Determine the (X, Y) coordinate at the center of the cell enclosing the given text.  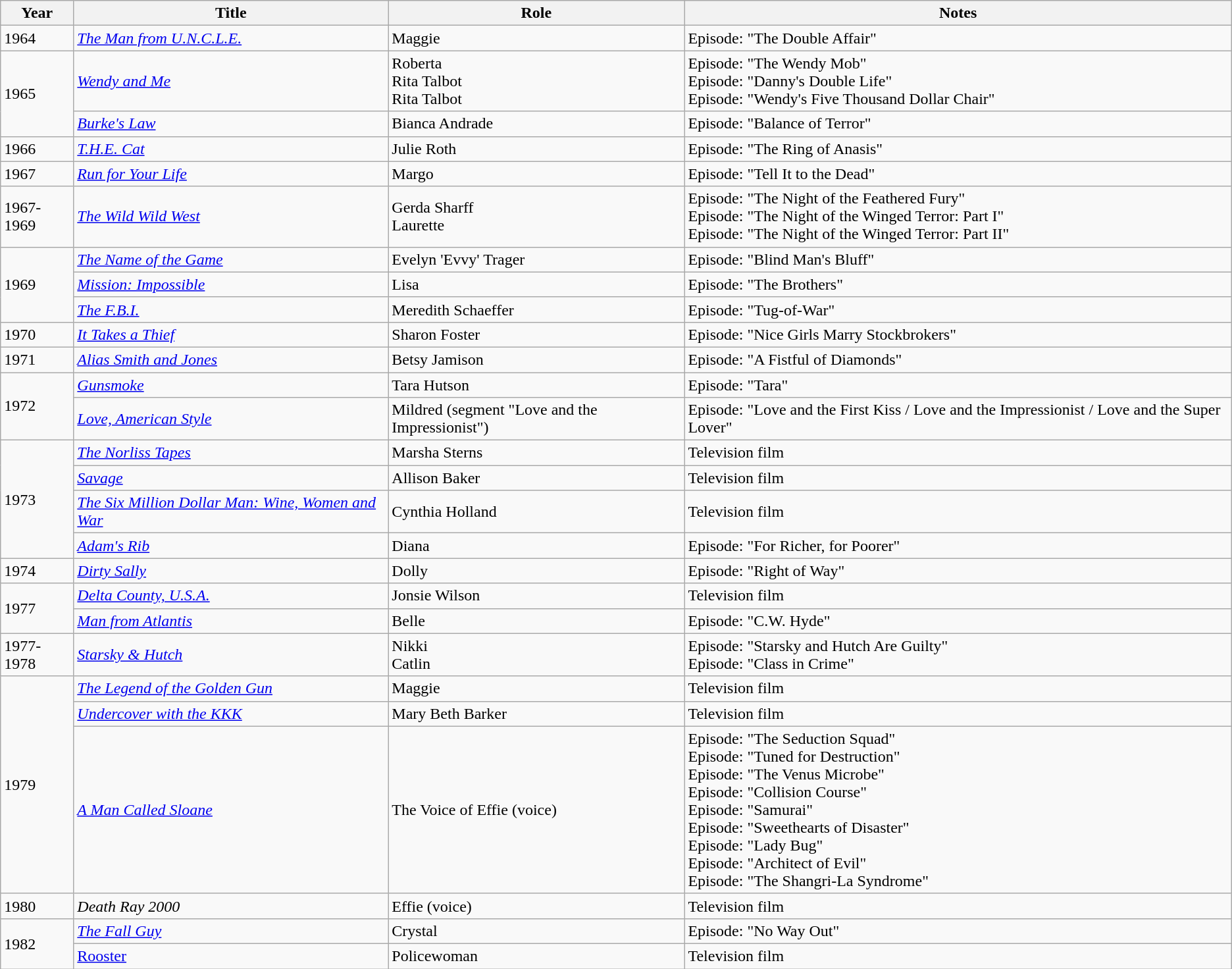
Lisa (536, 284)
The Norliss Tapes (231, 453)
The Man from U.N.C.L.E. (231, 38)
Role (536, 13)
1965 (37, 93)
Episode: "No Way Out" (958, 931)
Cynthia Holland (536, 512)
Marsha Sterns (536, 453)
Gerda SharffLaurette (536, 217)
Mary Beth Barker (536, 714)
Jonsie Wilson (536, 596)
Episode: "The Wendy Mob"Episode: "Danny's Double Life"Episode: "Wendy's Five Thousand Dollar Chair" (958, 81)
Dirty Sally (231, 571)
Mildred (segment "Love and the Impressionist") (536, 419)
Bianca Andrade (536, 124)
Dolly (536, 571)
Savage (231, 478)
It Takes a Thief (231, 334)
Margo (536, 174)
1966 (37, 149)
1977 (37, 608)
RobertaRita TalbotRita Talbot (536, 81)
Episode: "Tell It to the Dead" (958, 174)
Episode: "Love and the First Kiss / Love and the Impressionist / Love and the Super Lover" (958, 419)
1980 (37, 906)
1977-1978 (37, 654)
Run for Your Life (231, 174)
Episode: "Blind Man's Bluff" (958, 259)
Episode: "A Fistful of Diamonds" (958, 359)
1974 (37, 571)
Episode: "Tara" (958, 385)
Episode: "Starsky and Hutch Are Guilty"Episode: "Class in Crime" (958, 654)
1967-1969 (37, 217)
Episode: "C.W. Hyde" (958, 621)
Episode: "The Double Affair" (958, 38)
1982 (37, 943)
1967 (37, 174)
Allison Baker (536, 478)
Episode: "Right of Way" (958, 571)
Episode: "The Ring of Anasis" (958, 149)
Episode: "The Night of the Feathered Fury"Episode: "The Night of the Winged Terror: Part I"Episode: "The Night of the Winged Terror: Part II" (958, 217)
Adam's Rib (231, 546)
T.H.E. Cat (231, 149)
Burke's Law (231, 124)
Mission: Impossible (231, 284)
Man from Atlantis (231, 621)
Year (37, 13)
Diana (536, 546)
Title (231, 13)
Death Ray 2000 (231, 906)
1979 (37, 785)
Sharon Foster (536, 334)
Crystal (536, 931)
The Wild Wild West (231, 217)
Love, American Style (231, 419)
Betsy Jamison (536, 359)
1969 (37, 284)
Wendy and Me (231, 81)
The Name of the Game (231, 259)
Alias Smith and Jones (231, 359)
Episode: "The Brothers" (958, 284)
Episode: "For Richer, for Poorer" (958, 546)
Starsky & Hutch (231, 654)
Effie (voice) (536, 906)
Episode: "Nice Girls Marry Stockbrokers" (958, 334)
The Six Million Dollar Man: Wine, Women and War (231, 512)
The Fall Guy (231, 931)
Policewoman (536, 956)
Episode: "Tug-of-War" (958, 309)
Julie Roth (536, 149)
The Legend of the Golden Gun (231, 689)
1970 (37, 334)
The Voice of Effie (voice) (536, 810)
1973 (37, 499)
1971 (37, 359)
Gunsmoke (231, 385)
1972 (37, 407)
Undercover with the KKK (231, 714)
Belle (536, 621)
Notes (958, 13)
Rooster (231, 956)
A Man Called Sloane (231, 810)
Tara Hutson (536, 385)
Meredith Schaeffer (536, 309)
Evelyn 'Evvy' Trager (536, 259)
Episode: "Balance of Terror" (958, 124)
The F.B.I. (231, 309)
1964 (37, 38)
NikkiCatlin (536, 654)
Delta County, U.S.A. (231, 596)
